Return (x, y) of the center of cell containing provided text 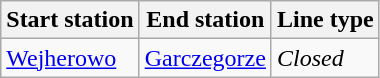
Closed (325, 58)
Start station (70, 20)
End station (205, 20)
Wejherowo (70, 58)
Line type (325, 20)
Garczegorze (205, 58)
